Capture the cell that displays the provided text and extract its (x, y) central coordinate. 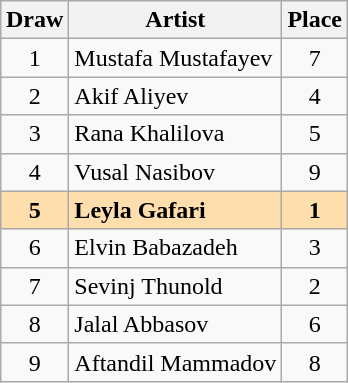
Draw (34, 20)
Rana Khalilova (176, 134)
Jalal Abbasov (176, 324)
Akif Aliyev (176, 96)
Vusal Nasibov (176, 172)
Sevinj Thunold (176, 286)
Leyla Gafari (176, 210)
Place (315, 20)
Artist (176, 20)
Elvin Babazadeh (176, 248)
Aftandil Mammadov (176, 362)
Mustafa Mustafayev (176, 58)
